Provide the [X, Y] coordinate of the cell's center where the given text is located.  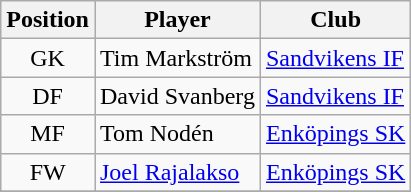
Tom Nodén [177, 134]
DF [48, 96]
David Svanberg [177, 96]
FW [48, 172]
MF [48, 134]
Club [335, 20]
Tim Markström [177, 58]
Position [48, 20]
Player [177, 20]
Joel Rajalakso [177, 172]
GK [48, 58]
